Search for the cell housing the specified text and yield its [x, y] center coordinate. 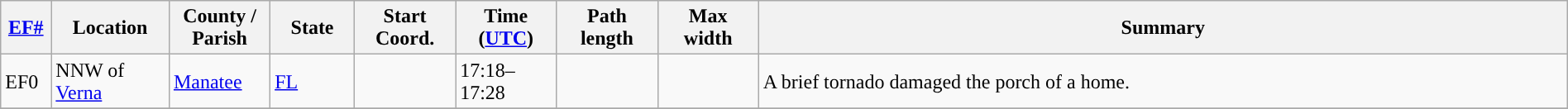
Manatee [219, 81]
Start Coord. [404, 28]
State [313, 28]
EF0 [26, 81]
Location [111, 28]
Time (UTC) [506, 28]
17:18–17:28 [506, 81]
A brief tornado damaged the porch of a home. [1163, 81]
FL [313, 81]
NNW of Verna [111, 81]
Max width [708, 28]
Summary [1163, 28]
Path length [607, 28]
EF# [26, 28]
County / Parish [219, 28]
